For the text-containing cell, return its midpoint in (x, y) coordinate format. 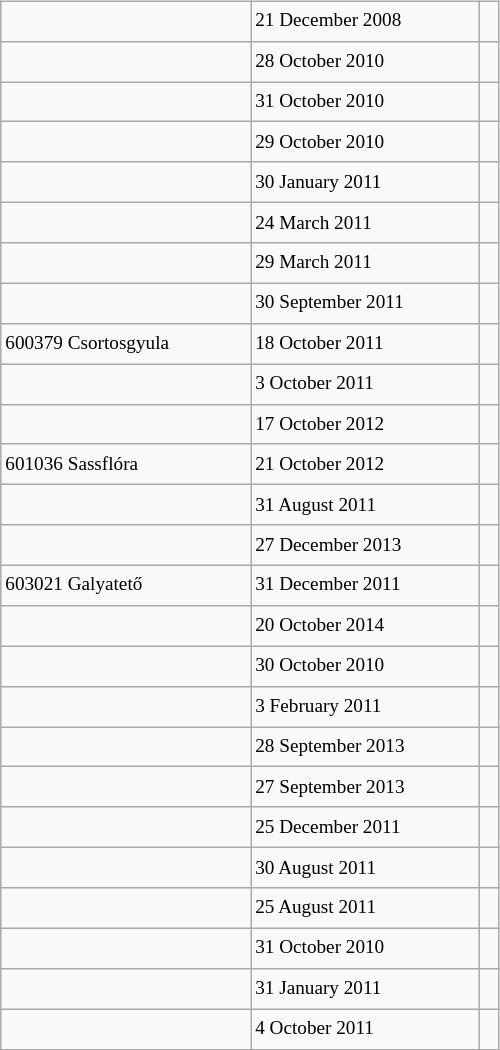
4 October 2011 (366, 1030)
30 September 2011 (366, 303)
18 October 2011 (366, 343)
28 October 2010 (366, 61)
29 March 2011 (366, 263)
600379 Csortosgyula (126, 343)
24 March 2011 (366, 223)
28 September 2013 (366, 747)
21 December 2008 (366, 21)
3 February 2011 (366, 706)
30 August 2011 (366, 868)
31 December 2011 (366, 585)
17 October 2012 (366, 424)
30 January 2011 (366, 182)
31 January 2011 (366, 988)
25 December 2011 (366, 827)
27 December 2013 (366, 545)
30 October 2010 (366, 666)
603021 Galyatető (126, 585)
20 October 2014 (366, 626)
601036 Sassflóra (126, 464)
27 September 2013 (366, 787)
21 October 2012 (366, 464)
3 October 2011 (366, 384)
29 October 2010 (366, 142)
25 August 2011 (366, 908)
31 August 2011 (366, 505)
